Output the (X, Y) coordinate of the center of the cell containing the given text.  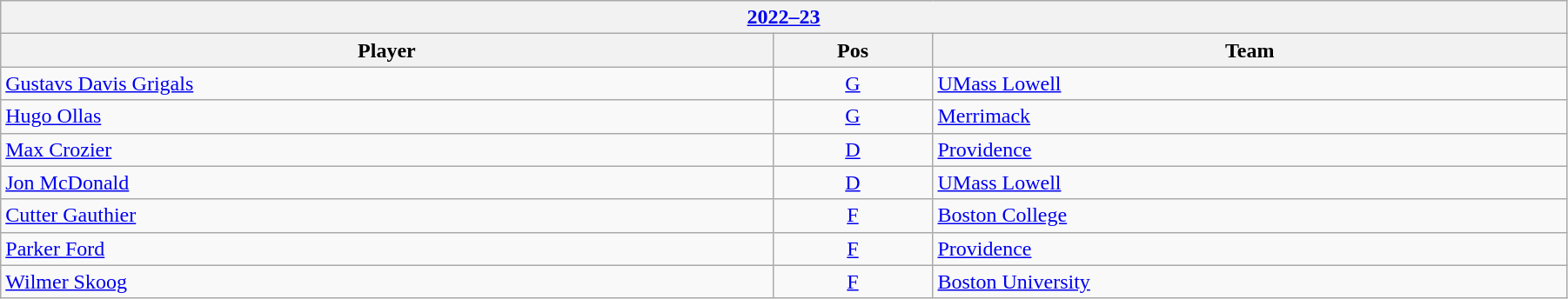
Boston University (1250, 282)
Pos (853, 50)
Player (386, 50)
Parker Ford (386, 249)
Cutter Gauthier (386, 216)
Merrimack (1250, 116)
Jon McDonald (386, 183)
Max Crozier (386, 149)
2022–23 (784, 17)
Boston College (1250, 216)
Wilmer Skoog (386, 282)
Gustavs Davis Grigals (386, 83)
Hugo Ollas (386, 116)
Team (1250, 50)
